Locate the cell with the specified text and output its (x, y) center coordinate. 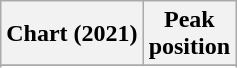
Peakposition (189, 34)
Chart (2021) (72, 34)
